Return (x, y) of the center of cell containing provided text 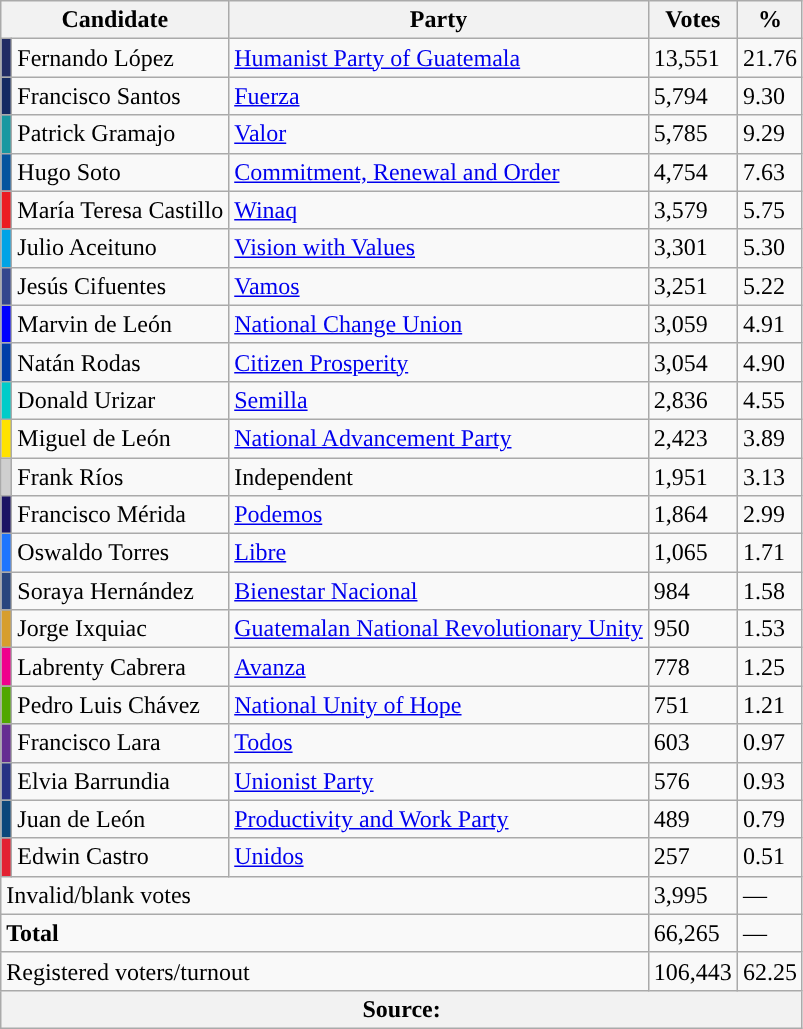
Libre (439, 553)
4,754 (692, 172)
Votes (692, 20)
Vamos (439, 286)
5.30 (770, 248)
1.21 (770, 705)
Hugo Soto (120, 172)
Frank Ríos (120, 477)
3.13 (770, 477)
National Change Union (439, 324)
4.55 (770, 400)
9.29 (770, 134)
Francisco Lara (120, 743)
106,443 (692, 971)
Elvia Barrundia (120, 781)
Source: (402, 1009)
Registered voters/turnout (325, 971)
4.90 (770, 362)
0.79 (770, 819)
3,579 (692, 210)
National Advancement Party (439, 438)
603 (692, 743)
0.93 (770, 781)
Marvin de León (120, 324)
13,551 (692, 58)
Semilla (439, 400)
950 (692, 629)
María Teresa Castillo (120, 210)
3.89 (770, 438)
Independent (439, 477)
1.71 (770, 553)
Pedro Luis Chávez (120, 705)
489 (692, 819)
Todos (439, 743)
Fuerza (439, 96)
Podemos (439, 515)
Humanist Party of Guatemala (439, 58)
3,301 (692, 248)
% (770, 20)
Fernando López (120, 58)
0.51 (770, 857)
1,864 (692, 515)
Oswaldo Torres (120, 553)
66,265 (692, 933)
Valor (439, 134)
62.25 (770, 971)
Commitment, Renewal and Order (439, 172)
Natán Rodas (120, 362)
5.22 (770, 286)
Francisco Mérida (120, 515)
Jorge Ixquiac (120, 629)
3,059 (692, 324)
576 (692, 781)
Donald Urizar (120, 400)
Francisco Santos (120, 96)
National Unity of Hope (439, 705)
5,785 (692, 134)
Soraya Hernández (120, 591)
Avanza (439, 667)
4.91 (770, 324)
984 (692, 591)
Jesús Cifuentes (120, 286)
2.99 (770, 515)
Unionist Party (439, 781)
Bienestar Nacional (439, 591)
Productivity and Work Party (439, 819)
Edwin Castro (120, 857)
9.30 (770, 96)
Labrenty Cabrera (120, 667)
1,065 (692, 553)
0.97 (770, 743)
Unidos (439, 857)
Winaq (439, 210)
1,951 (692, 477)
Citizen Prosperity (439, 362)
1.53 (770, 629)
778 (692, 667)
Candidate (115, 20)
3,251 (692, 286)
Total (325, 933)
Party (439, 20)
1.58 (770, 591)
Patrick Gramajo (120, 134)
257 (692, 857)
Julio Aceituno (120, 248)
3,054 (692, 362)
Invalid/blank votes (325, 895)
Miguel de León (120, 438)
Vision with Values (439, 248)
5.75 (770, 210)
1.25 (770, 667)
2,836 (692, 400)
2,423 (692, 438)
5,794 (692, 96)
21.76 (770, 58)
3,995 (692, 895)
Guatemalan National Revolutionary Unity (439, 629)
Juan de León (120, 819)
751 (692, 705)
7.63 (770, 172)
